Provide the [x, y] coordinate of the cell's center where the given text is located.  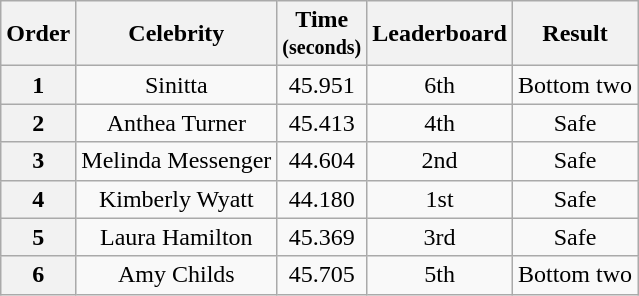
3 [38, 161]
45.705 [322, 275]
3rd [440, 237]
1st [440, 199]
Melinda Messenger [176, 161]
1 [38, 85]
Amy Childs [176, 275]
5 [38, 237]
Kimberly Wyatt [176, 199]
45.369 [322, 237]
Anthea Turner [176, 123]
2nd [440, 161]
Leaderboard [440, 34]
5th [440, 275]
4 [38, 199]
Laura Hamilton [176, 237]
Celebrity [176, 34]
Time(seconds) [322, 34]
45.413 [322, 123]
Order [38, 34]
Sinitta [176, 85]
2 [38, 123]
44.180 [322, 199]
4th [440, 123]
45.951 [322, 85]
44.604 [322, 161]
6 [38, 275]
Result [574, 34]
6th [440, 85]
